Search for the cell housing the specified text and yield its [X, Y] center coordinate. 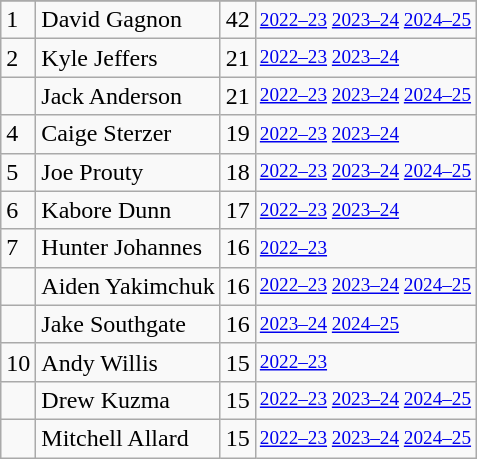
1 [18, 20]
Caige Sterzer [128, 134]
19 [238, 134]
10 [18, 362]
Jack Anderson [128, 96]
David Gagnon [128, 20]
2 [18, 58]
42 [238, 20]
2023–24 2024–25 [365, 324]
Joe Prouty [128, 172]
6 [18, 210]
7 [18, 248]
17 [238, 210]
Kyle Jeffers [128, 58]
Jake Southgate [128, 324]
Kabore Dunn [128, 210]
Drew Kuzma [128, 400]
18 [238, 172]
5 [18, 172]
4 [18, 134]
Mitchell Allard [128, 438]
Hunter Johannes [128, 248]
Aiden Yakimchuk [128, 286]
Andy Willis [128, 362]
